Return [X, Y] of the center of cell containing provided text 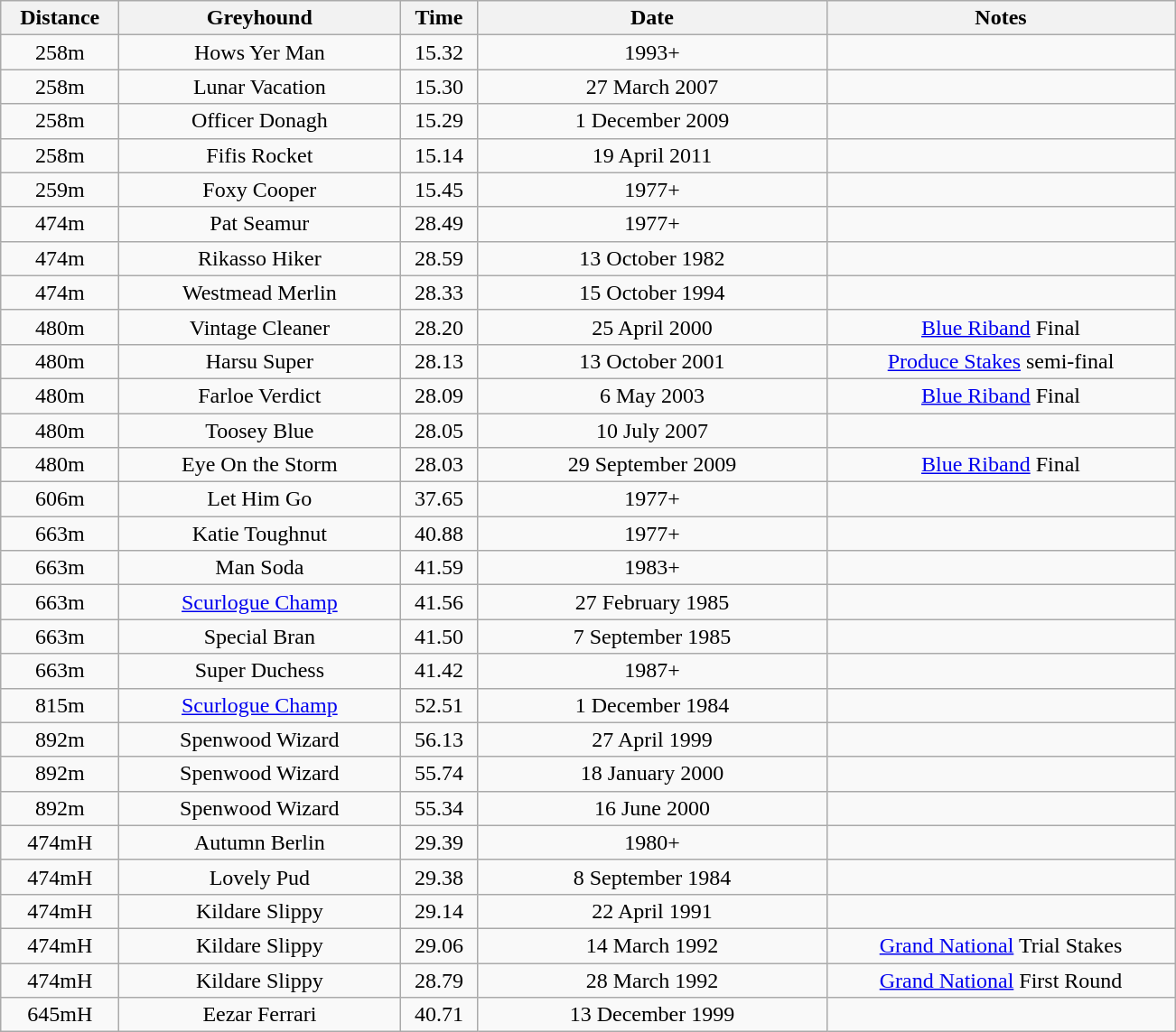
27 March 2007 [652, 87]
41.56 [439, 602]
14 March 1992 [652, 945]
15.32 [439, 52]
Katie Toughnut [260, 534]
8 September 1984 [652, 877]
Distance [60, 18]
6 May 2003 [652, 395]
15 October 1994 [652, 293]
28.13 [439, 361]
55.74 [439, 774]
41.59 [439, 568]
18 January 2000 [652, 774]
28.33 [439, 293]
55.34 [439, 808]
Grand National First Round [1001, 980]
Lunar Vacation [260, 87]
27 February 1985 [652, 602]
13 October 2001 [652, 361]
7 September 1985 [652, 637]
28.79 [439, 980]
645mH [60, 1015]
Eye On the Storm [260, 465]
40.88 [439, 534]
Pat Seamur [260, 224]
Autumn Berlin [260, 842]
56.13 [439, 739]
15.30 [439, 87]
Hows Yer Man [260, 52]
15.14 [439, 155]
Harsu Super [260, 361]
27 April 1999 [652, 739]
Man Soda [260, 568]
40.71 [439, 1015]
606m [60, 499]
15.29 [439, 121]
1983+ [652, 568]
Officer Donagh [260, 121]
29.39 [439, 842]
Eezar Ferrari [260, 1015]
Foxy Cooper [260, 190]
259m [60, 190]
Super Duchess [260, 671]
28.20 [439, 327]
815m [60, 705]
Fifis Rocket [260, 155]
1980+ [652, 842]
25 April 2000 [652, 327]
1 December 2009 [652, 121]
29.38 [439, 877]
Vintage Cleaner [260, 327]
1993+ [652, 52]
41.42 [439, 671]
19 April 2011 [652, 155]
28.09 [439, 395]
15.45 [439, 190]
Rikasso Hiker [260, 258]
10 July 2007 [652, 431]
Westmead Merlin [260, 293]
16 June 2000 [652, 808]
Notes [1001, 18]
28.05 [439, 431]
28 March 1992 [652, 980]
Grand National Trial Stakes [1001, 945]
29 September 2009 [652, 465]
29.14 [439, 911]
22 April 1991 [652, 911]
13 December 1999 [652, 1015]
13 October 1982 [652, 258]
52.51 [439, 705]
Farloe Verdict [260, 395]
1987+ [652, 671]
28.03 [439, 465]
Let Him Go [260, 499]
1 December 1984 [652, 705]
29.06 [439, 945]
28.49 [439, 224]
Lovely Pud [260, 877]
Produce Stakes semi-final [1001, 361]
41.50 [439, 637]
Time [439, 18]
Date [652, 18]
28.59 [439, 258]
Greyhound [260, 18]
37.65 [439, 499]
Special Bran [260, 637]
Toosey Blue [260, 431]
